Scan for the cell matching the given text and deliver its (X, Y) coordinate at center. 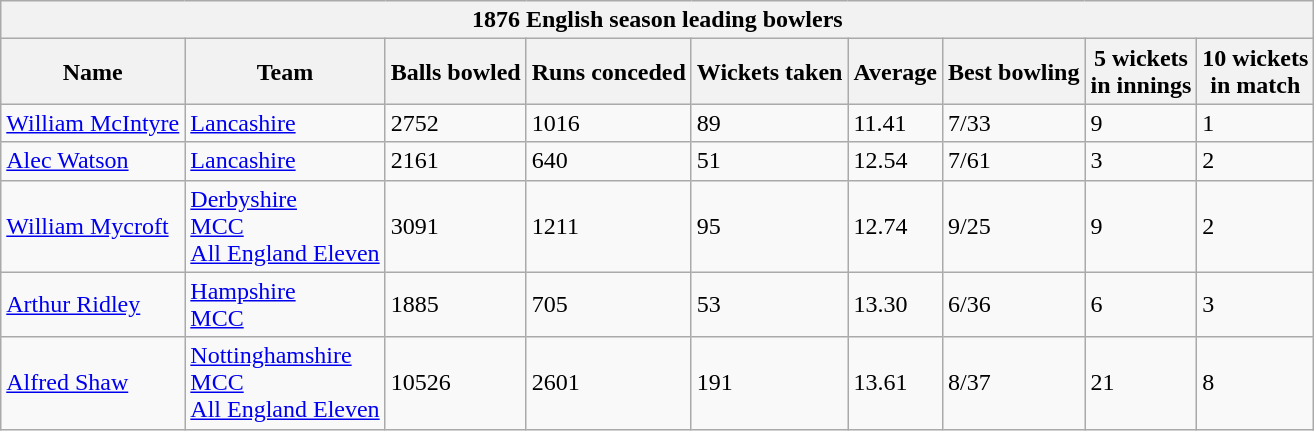
Balls bowled (456, 72)
10526 (456, 383)
1885 (456, 304)
8/37 (1014, 383)
9/25 (1014, 226)
Runs conceded (608, 72)
21 (1141, 383)
2161 (456, 161)
13.61 (896, 383)
705 (608, 304)
1 (1256, 123)
6/36 (1014, 304)
3091 (456, 226)
Name (93, 72)
William McIntyre (93, 123)
Arthur Ridley (93, 304)
Best bowling (1014, 72)
Wickets taken (770, 72)
5 wicketsin innings (1141, 72)
7/61 (1014, 161)
89 (770, 123)
2601 (608, 383)
6 (1141, 304)
1211 (608, 226)
8 (1256, 383)
191 (770, 383)
Team (285, 72)
12.54 (896, 161)
Alfred Shaw (93, 383)
NottinghamshireMCCAll England Eleven (285, 383)
Alec Watson (93, 161)
2752 (456, 123)
95 (770, 226)
HampshireMCC (285, 304)
DerbyshireMCCAll England Eleven (285, 226)
10 wicketsin match (1256, 72)
13.30 (896, 304)
51 (770, 161)
William Mycroft (93, 226)
1016 (608, 123)
11.41 (896, 123)
12.74 (896, 226)
1876 English season leading bowlers (658, 20)
640 (608, 161)
53 (770, 304)
7/33 (1014, 123)
Average (896, 72)
